Search for the cell housing the specified text and yield its (X, Y) center coordinate. 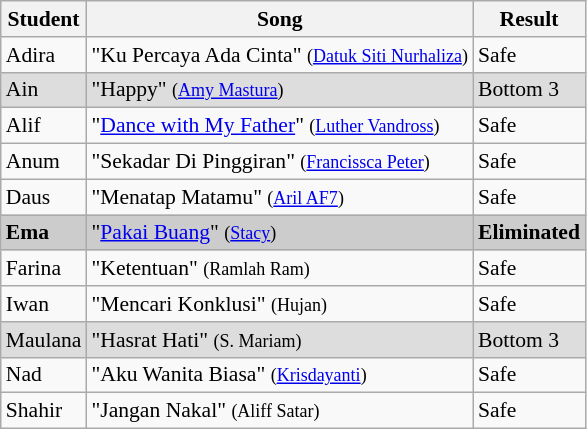
"Jangan Nakal" (Aliff Satar) (280, 411)
Shahir (44, 411)
"Happy" (Amy Mastura) (280, 90)
"Mencari Konklusi" (Hujan) (280, 304)
"Hasrat Hati" (S. Mariam) (280, 340)
"Sekadar Di Pinggiran" (Francissca Peter) (280, 162)
Eliminated (529, 233)
Ain (44, 90)
"Pakai Buang" (Stacy) (280, 233)
"Ketentuan" (Ramlah Ram) (280, 269)
Iwan (44, 304)
Adira (44, 55)
Maulana (44, 340)
"Ku Percaya Ada Cinta" (Datuk Siti Nurhaliza) (280, 55)
Nad (44, 375)
"Dance with My Father" (Luther Vandross) (280, 126)
"Menatap Matamu" (Aril AF7) (280, 197)
Ema (44, 233)
Result (529, 19)
Farina (44, 269)
"Aku Wanita Biasa" (Krisdayanti) (280, 375)
Song (280, 19)
Daus (44, 197)
Student (44, 19)
Alif (44, 126)
Anum (44, 162)
